Output the (x, y) coordinate of the center of the cell containing the given text.  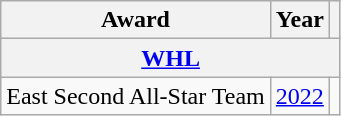
Year (300, 20)
Award (136, 20)
WHL (171, 58)
2022 (300, 96)
East Second All-Star Team (136, 96)
